Output the (X, Y) coordinate of the center of the cell containing the given text.  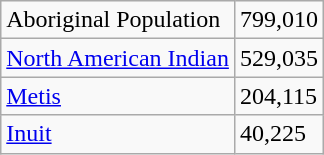
799,010 (278, 20)
Inuit (118, 134)
529,035 (278, 58)
Metis (118, 96)
North American Indian (118, 58)
Aboriginal Population (118, 20)
40,225 (278, 134)
204,115 (278, 96)
